Determine the (X, Y) coordinate at the center of the cell enclosing the given text.  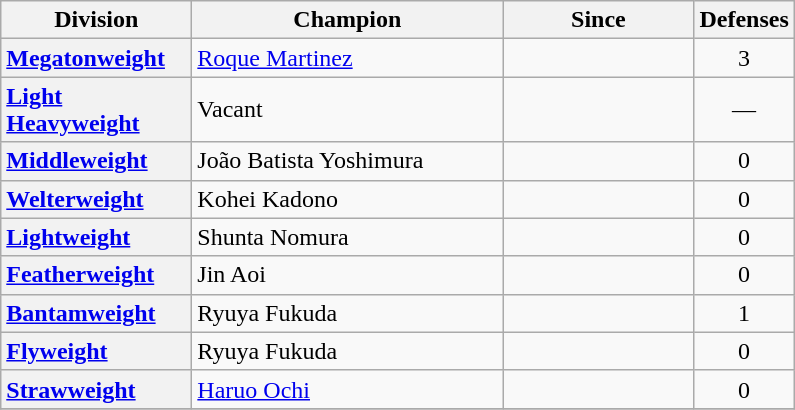
Kohei Kadono (348, 199)
Champion (348, 20)
Jin Aoi (348, 275)
Defenses (744, 20)
Division (96, 20)
Haruo Ochi (348, 389)
Middleweight (96, 161)
Vacant (348, 110)
3 (744, 58)
Since (598, 20)
Bantamweight (96, 313)
Strawweight (96, 389)
— (744, 110)
Roque Martinez (348, 58)
Featherweight (96, 275)
1 (744, 313)
Lightweight (96, 237)
Flyweight (96, 351)
João Batista Yoshimura (348, 161)
Megatonweight (96, 58)
Shunta Nomura (348, 237)
Welterweight (96, 199)
Light Heavyweight (96, 110)
